For the text-containing cell, return its midpoint in (X, Y) coordinate format. 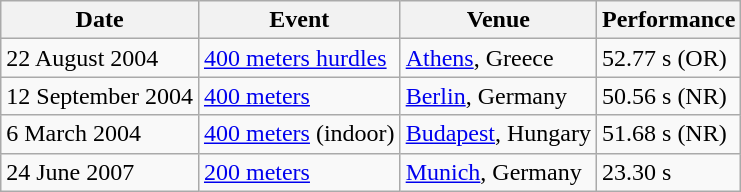
52.77 s (OR) (669, 58)
Date (100, 20)
Venue (498, 20)
Event (299, 20)
22 August 2004 (100, 58)
400 meters (indoor) (299, 134)
6 March 2004 (100, 134)
50.56 s (NR) (669, 96)
Munich, Germany (498, 172)
200 meters (299, 172)
Budapest, Hungary (498, 134)
12 September 2004 (100, 96)
400 meters (299, 96)
400 meters hurdles (299, 58)
Berlin, Germany (498, 96)
Performance (669, 20)
51.68 s (NR) (669, 134)
Athens, Greece (498, 58)
24 June 2007 (100, 172)
23.30 s (669, 172)
